Provide the [X, Y] coordinate of the cell's center where the given text is located.  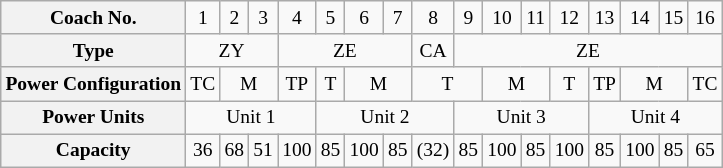
51 [264, 150]
36 [203, 150]
15 [674, 18]
ZY [232, 50]
Unit 3 [522, 118]
5 [330, 18]
16 [705, 18]
68 [234, 150]
6 [364, 18]
Unit 1 [251, 118]
2 [234, 18]
Unit 4 [656, 118]
Power Configuration [94, 84]
11 [536, 18]
1 [203, 18]
Unit 2 [385, 118]
65 [705, 150]
12 [570, 18]
(32) [433, 150]
4 [298, 18]
7 [398, 18]
8 [433, 18]
Coach No. [94, 18]
14 [640, 18]
13 [605, 18]
Power Units [94, 118]
9 [468, 18]
3 [264, 18]
CA [433, 50]
Type [94, 50]
10 [502, 18]
Capacity [94, 150]
